Identify which cell holds the provided text, then report its (x, y) central coordinate. 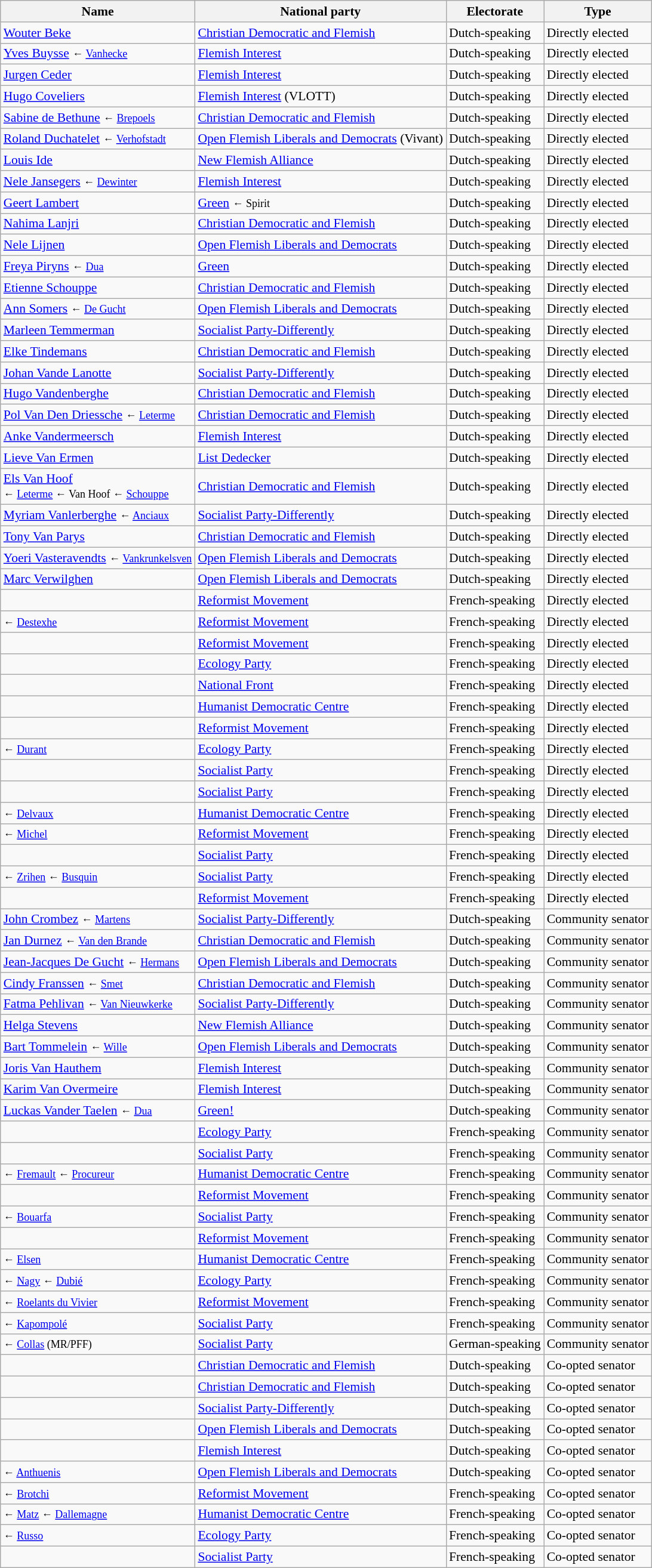
Tony Van Parys (98, 537)
Yves Buysse ← Vanhecke (98, 54)
Flemish Interest (VLOTT) (320, 97)
← Kapompolé (98, 1323)
← Collas (MR/PFF) (98, 1344)
← Bouarfa (98, 1217)
Sabine de Bethune ← Brepoels (98, 118)
Marc Verwilghen (98, 579)
Electorate (495, 11)
← Brotchi (98, 1493)
John Crombez ← Martens (98, 919)
Cindy Franssen ← Smet (98, 983)
Jean-Jacques De Gucht ← Hermans (98, 962)
Louis Ide (98, 160)
Els Van Hoof← Leterme ← Van Hoof ← Schouppe (98, 487)
← Michel (98, 834)
Jurgen Ceder (98, 75)
Yoeri Vasteravendts ← Vankrunkelsven (98, 558)
Type (598, 11)
Green ← Spirit (320, 203)
Nele Lijnen (98, 245)
Elke Tindemans (98, 351)
Etienne Schouppe (98, 288)
Open Flemish Liberals and Democrats (Vivant) (320, 139)
Pol Van Den Driessche ← Leterme (98, 415)
Nahima Lanjri (98, 224)
← Delvaux (98, 813)
Hugo Vandenberghe (98, 394)
Helga Stevens (98, 1026)
Ann Somers ← De Gucht (98, 309)
← Russo (98, 1536)
National Front (320, 686)
Johan Vande Lanotte (98, 373)
← Durant (98, 749)
Green! (320, 1111)
Marleen Temmerman (98, 331)
Myriam Vanlerberghe ← Anciaux (98, 516)
German-speaking (495, 1344)
← Nagy ← Dubié (98, 1281)
← Fremault ← Procureur (98, 1174)
Anke Vandermeersch (98, 437)
← Zrihen ← Busquin (98, 877)
Hugo Coveliers (98, 97)
Luckas Vander Taelen ← Dua (98, 1111)
Bart Tommelein ← Wille (98, 1047)
← Anthuenis (98, 1472)
Name (98, 11)
Lieve Van Ermen (98, 458)
Freya Piryns ← Dua (98, 267)
Jan Durnez ← Van den Brande (98, 941)
National party (320, 11)
Nele Jansegers ← Dewinter (98, 181)
Joris Van Hauthem (98, 1068)
Roland Duchatelet ← Verhofstadt (98, 139)
Geert Lambert (98, 203)
← Matz ← Dallemagne (98, 1514)
Wouter Beke (98, 33)
Karim Van Overmeire (98, 1089)
List Dedecker (320, 458)
← Roelants du Vivier (98, 1302)
Green (320, 267)
← Destexhe (98, 622)
Fatma Pehlivan ← Van Nieuwkerke (98, 1004)
← Elsen (98, 1260)
